For the text-containing cell, return its midpoint in (x, y) coordinate format. 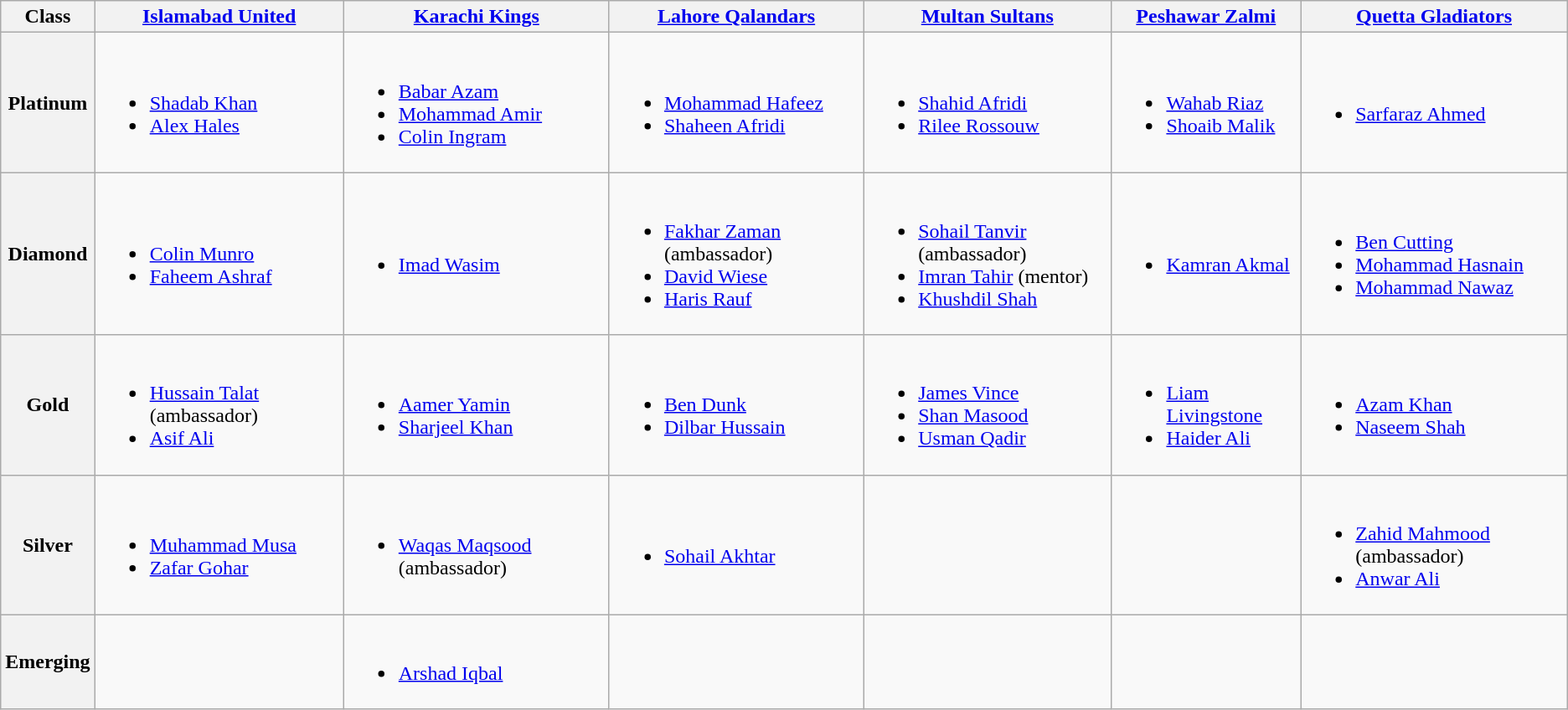
Quetta Gladiators (1434, 17)
Gold (48, 405)
Wahab RiazShoaib Malik (1206, 102)
Peshawar Zalmi (1206, 17)
Shahid AfridiRilee Rossouw (988, 102)
Aamer YaminSharjeel Khan (476, 405)
Liam LivingstoneHaider Ali (1206, 405)
Lahore Qalandars (735, 17)
Muhammad MusaZafar Gohar (219, 544)
Shadab KhanAlex Hales (219, 102)
Emerging (48, 661)
Diamond (48, 254)
Waqas Maqsood (ambassador) (476, 544)
Sarfaraz Ahmed (1434, 102)
Fakhar Zaman (ambassador)David WieseHaris Rauf (735, 254)
Azam KhanNaseem Shah (1434, 405)
Zahid Mahmood (ambassador)Anwar Ali (1434, 544)
Ben CuttingMohammad HasnainMohammad Nawaz (1434, 254)
Arshad Iqbal (476, 661)
Islamabad United (219, 17)
Sohail Tanvir (ambassador)Imran Tahir (mentor)Khushdil Shah (988, 254)
Multan Sultans (988, 17)
James VinceShan MasoodUsman Qadir (988, 405)
Class (48, 17)
Mohammad HafeezShaheen Afridi (735, 102)
Babar AzamMohammad AmirColin Ingram (476, 102)
Silver (48, 544)
Sohail Akhtar (735, 544)
Imad Wasim (476, 254)
Hussain Talat (ambassador)Asif Ali (219, 405)
Colin MunroFaheem Ashraf (219, 254)
Kamran Akmal (1206, 254)
Platinum (48, 102)
Ben DunkDilbar Hussain (735, 405)
Karachi Kings (476, 17)
